Search for the cell housing the specified text and yield its [X, Y] center coordinate. 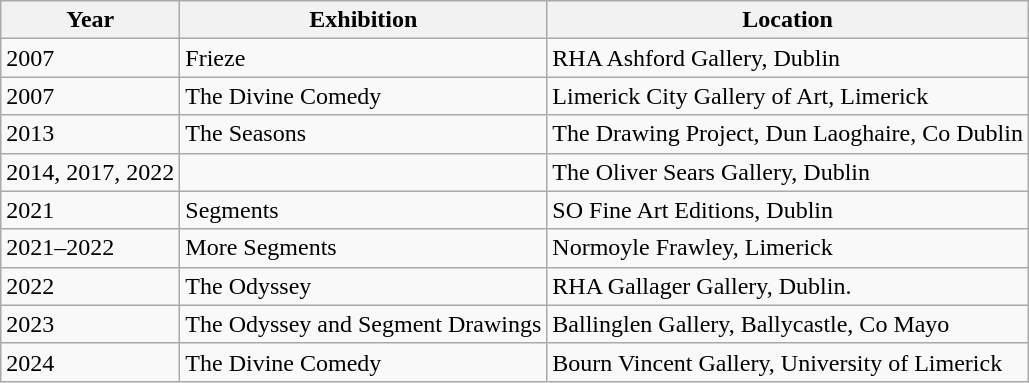
2021 [90, 210]
2014, 2017, 2022 [90, 172]
Ballinglen Gallery, Ballycastle, Co Mayo [788, 324]
Normoyle Frawley, Limerick [788, 248]
Frieze [364, 58]
The Odyssey and Segment Drawings [364, 324]
The Oliver Sears Gallery, Dublin [788, 172]
RHA Gallager Gallery, Dublin. [788, 286]
Year [90, 20]
The Odyssey [364, 286]
RHA Ashford Gallery, Dublin [788, 58]
2021–2022 [90, 248]
Limerick City Gallery of Art, Limerick [788, 96]
The Drawing Project, Dun Laoghaire, Co Dublin [788, 134]
2023 [90, 324]
The Seasons [364, 134]
Exhibition [364, 20]
2013 [90, 134]
2024 [90, 362]
Bourn Vincent Gallery, University of Limerick [788, 362]
SO Fine Art Editions, Dublin [788, 210]
More Segments [364, 248]
Segments [364, 210]
2022 [90, 286]
Location [788, 20]
